Find where the given text appears and provide that cell's center as [X, Y] coordinate. 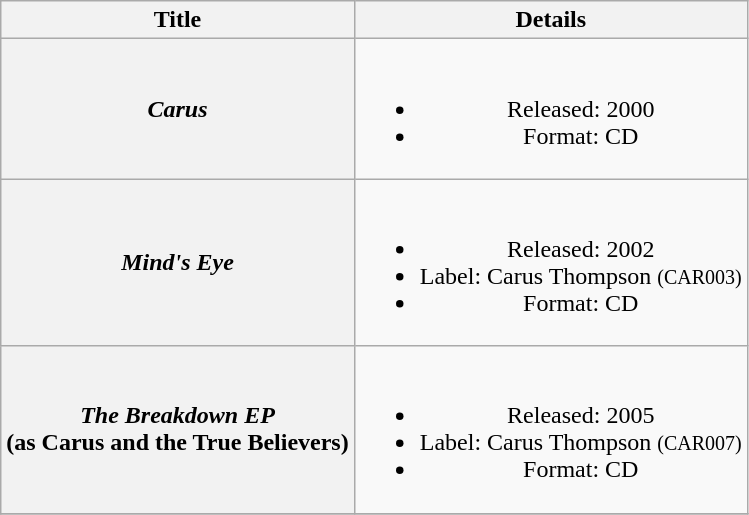
Title [178, 20]
Mind's Eye [178, 262]
Details [550, 20]
Released: 2002Label: Carus Thompson (CAR003)Format: CD [550, 262]
Released: 2005Label: Carus Thompson (CAR007)Format: CD [550, 430]
Released: 2000Format: CD [550, 109]
The Breakdown EP (as Carus and the True Believers) [178, 430]
Carus [178, 109]
